Output the (x, y) coordinate of the center of the cell containing the given text.  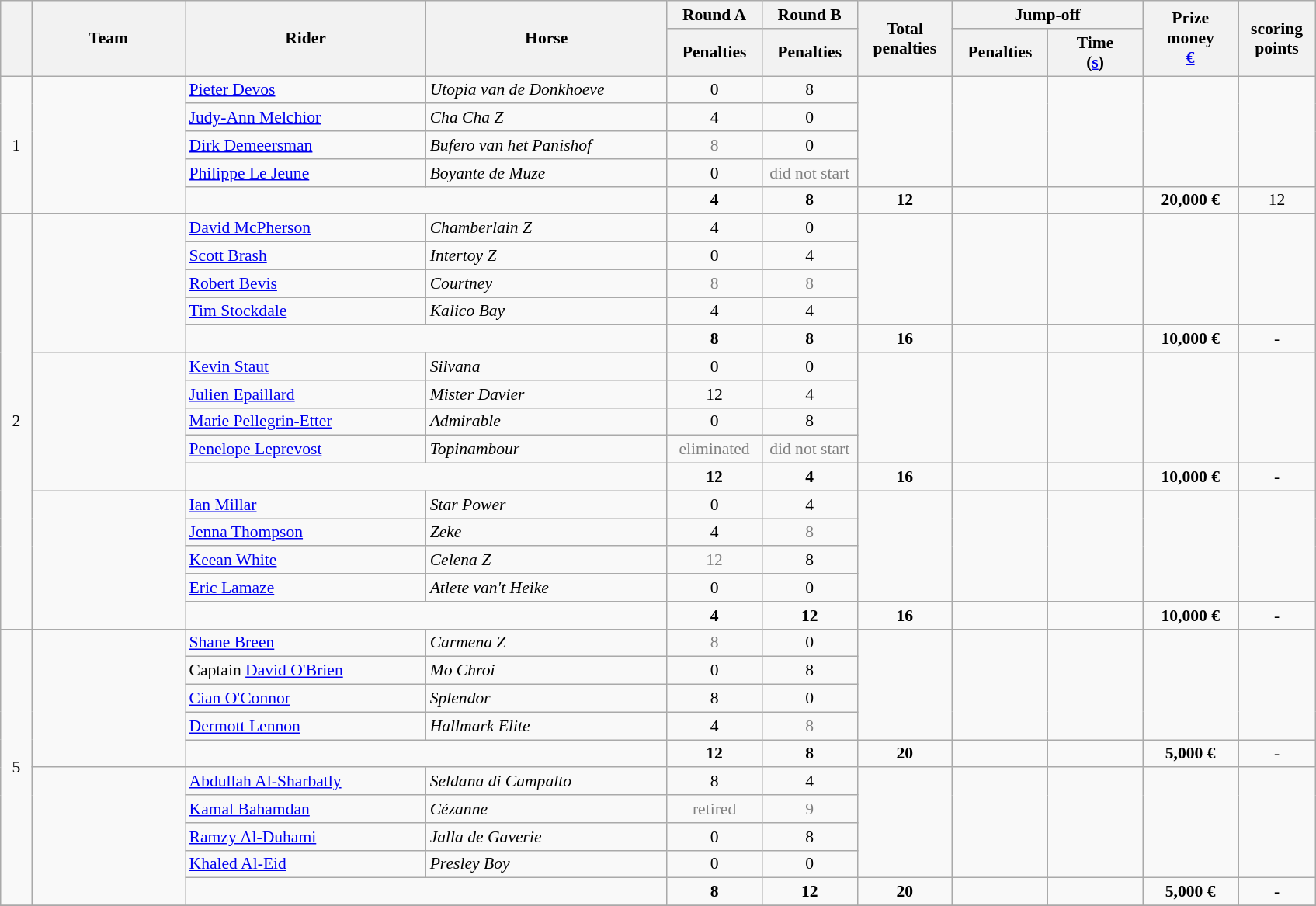
Penelope Leprevost (305, 450)
Robert Bevis (305, 283)
Horse (547, 39)
Jenna Thompson (305, 533)
Kevin Staut (305, 366)
Kamal Bahamdan (305, 809)
Khaled Al-Eid (305, 864)
Jump-off (1048, 15)
5 (16, 767)
Jalla de Gaverie (547, 837)
Rider (305, 39)
Marie Pellegrin-Etter (305, 422)
Hallmark Elite (547, 726)
Kalico Bay (547, 311)
Chamberlain Z (547, 228)
Shane Breen (305, 643)
Mo Chroi (547, 671)
Silvana (547, 366)
Pieter Devos (305, 90)
Topinambour (547, 450)
Admirable (547, 422)
Keean White (305, 561)
Star Power (547, 505)
Carmena Z (547, 643)
Ian Millar (305, 505)
Round A (714, 15)
Intertoy Z (547, 256)
Total penalties (905, 39)
Captain David O'Brien (305, 671)
2 (16, 422)
Julien Epaillard (305, 394)
scoringpoints (1276, 39)
9 (809, 809)
Dirk Demeersman (305, 145)
Seldana di Campalto (547, 782)
Judy-Ann Melchior (305, 118)
Ramzy Al-Duhami (305, 837)
Time(s) (1095, 53)
Tim Stockdale (305, 311)
retired (714, 809)
Atlete van't Heike (547, 588)
Team (109, 39)
Courtney (547, 283)
Boyante de Muze (547, 173)
Round B (809, 15)
Zeke (547, 533)
David McPherson (305, 228)
Abdullah Al-Sharbatly (305, 782)
Mister Davier (547, 394)
Cha Cha Z (547, 118)
Cézanne (547, 809)
Celena Z (547, 561)
eliminated (714, 450)
Splendor (547, 699)
Dermott Lennon (305, 726)
Bufero van het Panishof (547, 145)
20,000 € (1191, 200)
Scott Brash (305, 256)
Utopia van de Donkhoeve (547, 90)
Cian O'Connor (305, 699)
Prize money€ (1191, 39)
1 (16, 145)
Philippe Le Jeune (305, 173)
Eric Lamaze (305, 588)
Presley Boy (547, 864)
